For the text-containing cell, return its midpoint in [X, Y] coordinate format. 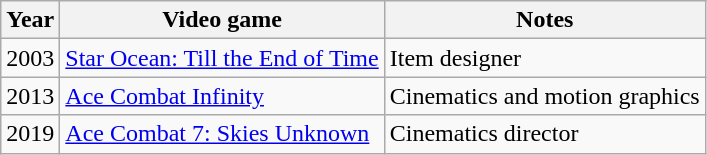
Star Ocean: Till the End of Time [222, 58]
Cinematics and motion graphics [544, 96]
2003 [30, 58]
Year [30, 20]
Notes [544, 20]
2019 [30, 134]
Ace Combat 7: Skies Unknown [222, 134]
Ace Combat Infinity [222, 96]
Item designer [544, 58]
Video game [222, 20]
Cinematics director [544, 134]
2013 [30, 96]
